Determine the (x, y) coordinate at the center of the cell enclosing the given text.  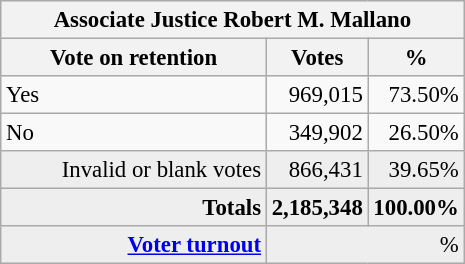
Associate Justice Robert M. Mallano (232, 20)
969,015 (317, 95)
Totals (134, 208)
Votes (317, 58)
2,185,348 (317, 208)
866,431 (317, 170)
No (134, 133)
Yes (134, 95)
26.50% (416, 133)
349,902 (317, 133)
Vote on retention (134, 58)
Voter turnout (134, 245)
73.50% (416, 95)
100.00% (416, 208)
Invalid or blank votes (134, 170)
39.65% (416, 170)
